From the cell containing the given text, extract its center point as [x, y] coordinate. 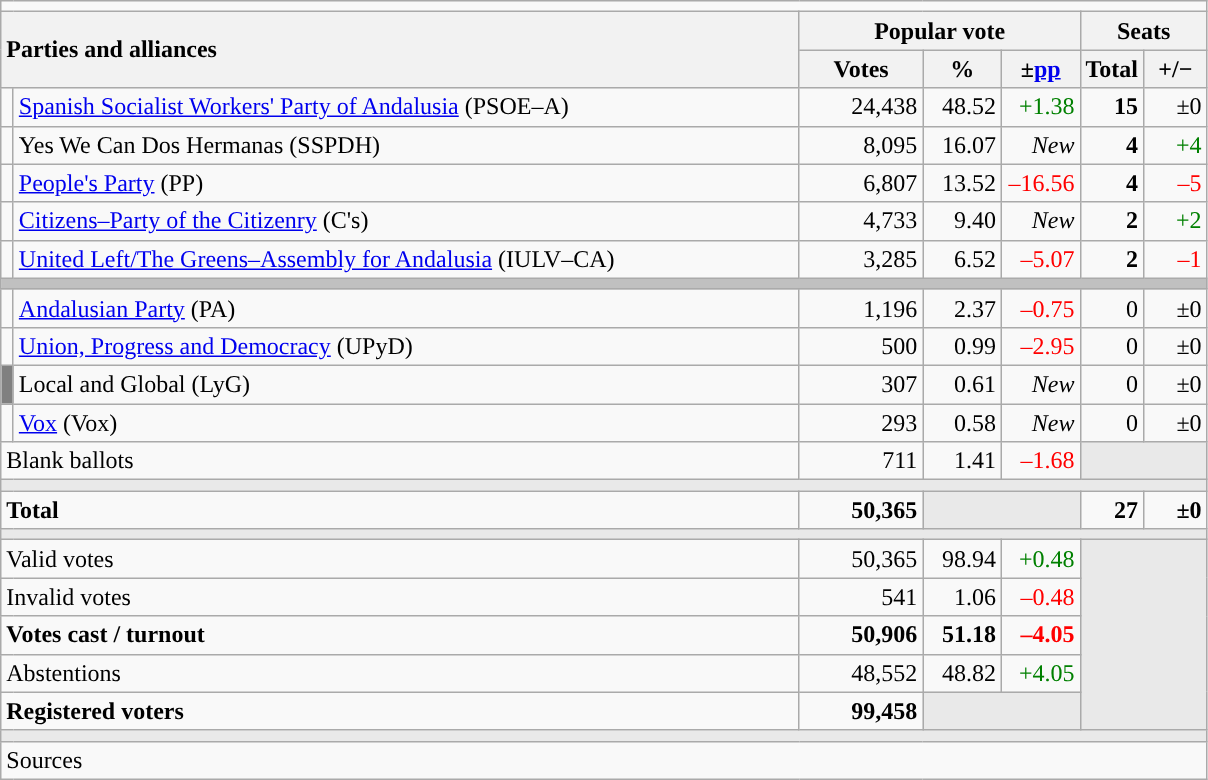
9.40 [962, 221]
–2.95 [1040, 346]
24,438 [861, 107]
1.06 [962, 597]
51.18 [962, 635]
+0.48 [1040, 559]
+2 [1176, 221]
+4.05 [1040, 673]
98.94 [962, 559]
–0.48 [1040, 597]
–5 [1176, 183]
13.52 [962, 183]
–5.07 [1040, 259]
±pp [1040, 69]
Local and Global (LyG) [406, 384]
0.61 [962, 384]
Abstentions [400, 673]
2.37 [962, 308]
48.52 [962, 107]
Union, Progress and Democracy (UPyD) [406, 346]
541 [861, 597]
Votes cast / turnout [400, 635]
+/− [1176, 69]
4,733 [861, 221]
Andalusian Party (PA) [406, 308]
27 [1112, 510]
Popular vote [940, 31]
99,458 [861, 711]
Votes [861, 69]
8,095 [861, 145]
50,906 [861, 635]
1,196 [861, 308]
Sources [604, 760]
+1.38 [1040, 107]
6,807 [861, 183]
15 [1112, 107]
People's Party (PP) [406, 183]
+4 [1176, 145]
Citizens–Party of the Citizenry (C's) [406, 221]
711 [861, 461]
500 [861, 346]
307 [861, 384]
–4.05 [1040, 635]
1.41 [962, 461]
% [962, 69]
Yes We Can Dos Hermanas (SSPDH) [406, 145]
Seats [1144, 31]
Blank ballots [400, 461]
United Left/The Greens–Assembly for Andalusia (IULV–CA) [406, 259]
Spanish Socialist Workers' Party of Andalusia (PSOE–A) [406, 107]
3,285 [861, 259]
Registered voters [400, 711]
Parties and alliances [400, 50]
–16.56 [1040, 183]
–1 [1176, 259]
0.58 [962, 423]
16.07 [962, 145]
Invalid votes [400, 597]
293 [861, 423]
6.52 [962, 259]
48.82 [962, 673]
0.99 [962, 346]
–1.68 [1040, 461]
–0.75 [1040, 308]
48,552 [861, 673]
Vox (Vox) [406, 423]
Valid votes [400, 559]
